For the text-containing cell, return its midpoint in (x, y) coordinate format. 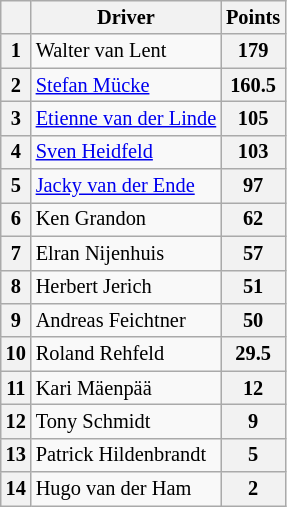
51 (253, 287)
6 (16, 219)
62 (253, 219)
Stefan Mücke (126, 85)
13 (16, 455)
Patrick Hildenbrandt (126, 455)
50 (253, 320)
179 (253, 51)
1 (16, 51)
Roland Rehfeld (126, 354)
29.5 (253, 354)
Points (253, 17)
Driver (126, 17)
8 (16, 287)
57 (253, 253)
Jacky van der Ende (126, 186)
103 (253, 152)
14 (16, 489)
11 (16, 388)
Sven Heidfeld (126, 152)
Herbert Jerich (126, 287)
Hugo van der Ham (126, 489)
160.5 (253, 85)
Andreas Feichtner (126, 320)
Elran Nijenhuis (126, 253)
Ken Grandon (126, 219)
4 (16, 152)
10 (16, 354)
105 (253, 118)
7 (16, 253)
97 (253, 186)
3 (16, 118)
Kari Mäenpää (126, 388)
Tony Schmidt (126, 421)
Walter van Lent (126, 51)
Etienne van der Linde (126, 118)
